Detect which cell encompasses the target text, then output its [X, Y] center coordinate. 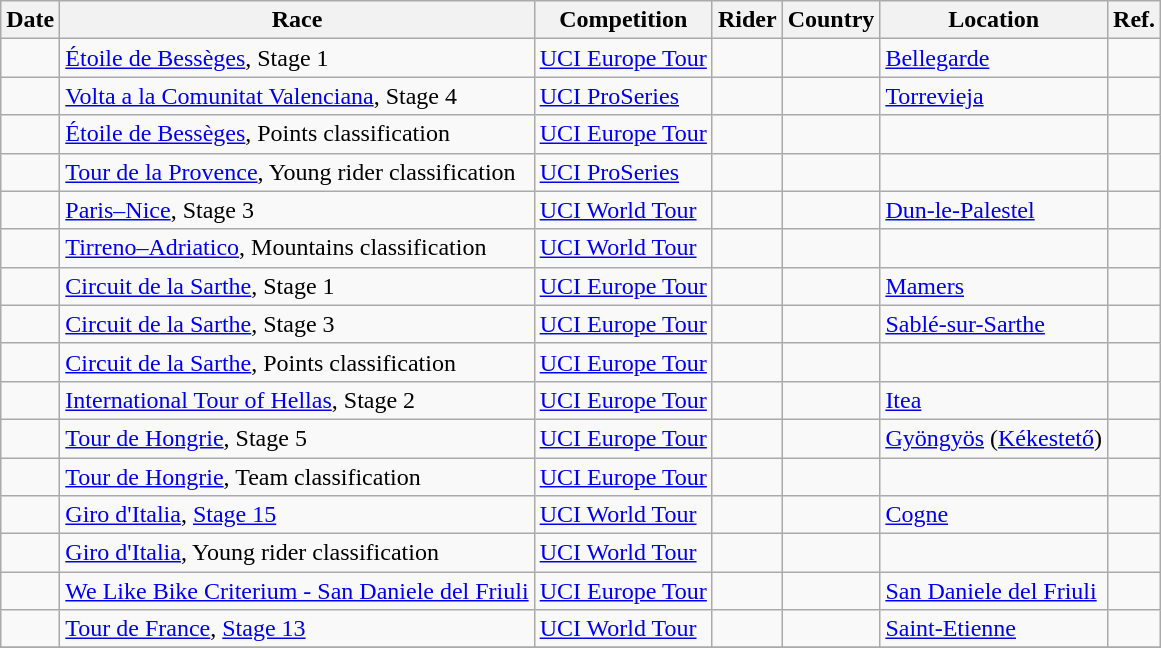
Circuit de la Sarthe, Points classification [297, 362]
Ref. [1134, 20]
Race [297, 20]
Sablé-sur-Sarthe [994, 324]
We Like Bike Criterium - San Daniele del Friuli [297, 591]
International Tour of Hellas, Stage 2 [297, 400]
Gyöngyös (Kékestető) [994, 438]
Tour de Hongrie, Team classification [297, 477]
Country [831, 20]
Giro d'Italia, Stage 15 [297, 515]
Dun-le-Palestel [994, 210]
San Daniele del Friuli [994, 591]
Mamers [994, 286]
Paris–Nice, Stage 3 [297, 210]
Itea [994, 400]
Giro d'Italia, Young rider classification [297, 553]
Volta a la Comunitat Valenciana, Stage 4 [297, 96]
Étoile de Bessèges, Stage 1 [297, 58]
Tour de France, Stage 13 [297, 629]
Tour de Hongrie, Stage 5 [297, 438]
Bellegarde [994, 58]
Competition [623, 20]
Tirreno–Adriatico, Mountains classification [297, 248]
Circuit de la Sarthe, Stage 3 [297, 324]
Cogne [994, 515]
Circuit de la Sarthe, Stage 1 [297, 286]
Tour de la Provence, Young rider classification [297, 172]
Saint-Etienne [994, 629]
Location [994, 20]
Date [30, 20]
Rider [747, 20]
Étoile de Bessèges, Points classification [297, 134]
Torrevieja [994, 96]
